Pinpoint the cell where the given text exists, returning its (X, Y) midpoint coordinate. 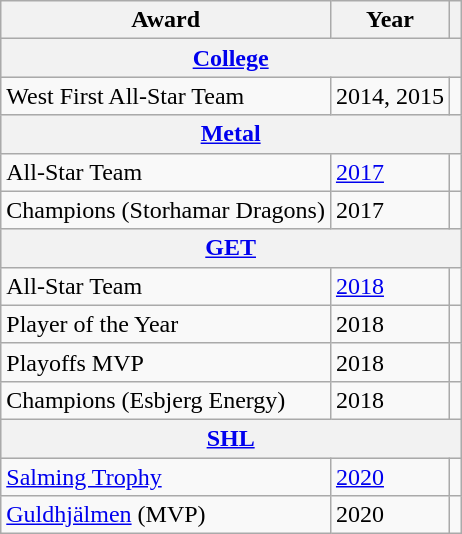
Year (390, 20)
Salming Trophy (166, 477)
Champions (Esbjerg Energy) (166, 400)
Metal (231, 134)
Award (166, 20)
SHL (231, 438)
Guldhjälmen (MVP) (166, 515)
Playoffs MVP (166, 362)
West First All-Star Team (166, 96)
GET (231, 248)
College (231, 58)
Champions (Storhamar Dragons) (166, 210)
Player of the Year (166, 324)
2014, 2015 (390, 96)
